Search for the cell housing the specified text and yield its [x, y] center coordinate. 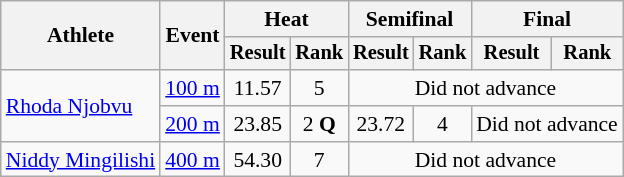
4 [443, 124]
Event [192, 36]
5 [319, 88]
23.72 [381, 124]
2 Q [319, 124]
100 m [192, 88]
Heat [286, 19]
Final [547, 19]
23.85 [258, 124]
Rhoda Njobvu [80, 106]
Semifinal [410, 19]
11.57 [258, 88]
Athlete [80, 36]
200 m [192, 124]
